Scan for the cell matching the given text and deliver its (x, y) coordinate at center. 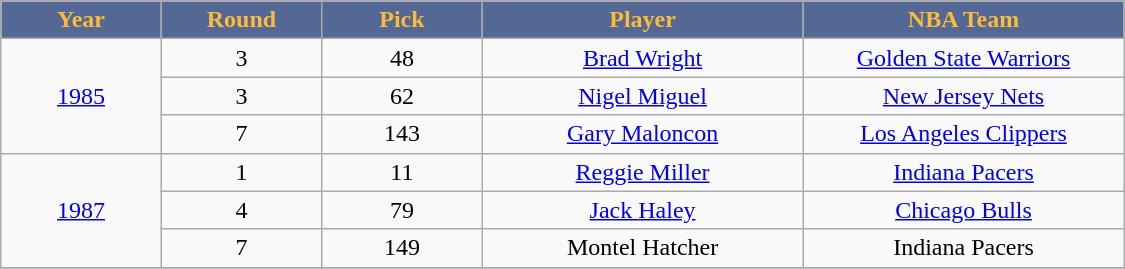
149 (402, 248)
143 (402, 134)
New Jersey Nets (964, 96)
48 (402, 58)
1987 (81, 210)
79 (402, 210)
Reggie Miller (642, 172)
4 (241, 210)
Player (642, 20)
NBA Team (964, 20)
1985 (81, 96)
Nigel Miguel (642, 96)
Golden State Warriors (964, 58)
Year (81, 20)
Jack Haley (642, 210)
62 (402, 96)
Los Angeles Clippers (964, 134)
Gary Maloncon (642, 134)
Brad Wright (642, 58)
Pick (402, 20)
1 (241, 172)
Montel Hatcher (642, 248)
Round (241, 20)
Chicago Bulls (964, 210)
11 (402, 172)
